For the text-containing cell, return its midpoint in (x, y) coordinate format. 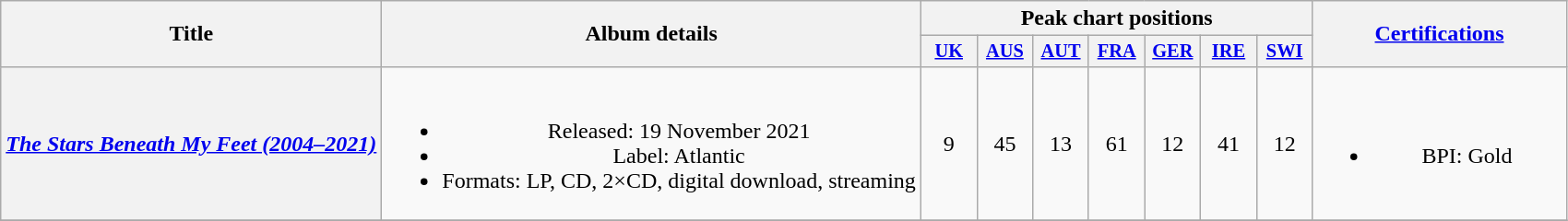
GER (1173, 52)
41 (1229, 144)
45 (1005, 144)
FRA (1116, 52)
Album details (651, 34)
Title (192, 34)
Released: 19 November 2021Label: AtlanticFormats: LP, CD, 2×CD, digital download, streaming (651, 144)
SWI (1284, 52)
Peak chart positions (1116, 18)
9 (948, 144)
IRE (1229, 52)
13 (1061, 144)
BPI: Gold (1439, 144)
Certifications (1439, 34)
UK (948, 52)
61 (1116, 144)
AUS (1005, 52)
AUT (1061, 52)
The Stars Beneath My Feet (2004–2021) (192, 144)
